Scan for the cell matching the given text and deliver its [X, Y] coordinate at center. 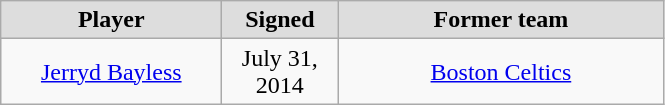
July 31, 2014 [280, 72]
Jerryd Bayless [112, 72]
Former team [501, 20]
Boston Celtics [501, 72]
Signed [280, 20]
Player [112, 20]
